Determine the (x, y) coordinate at the center of the cell enclosing the given text.  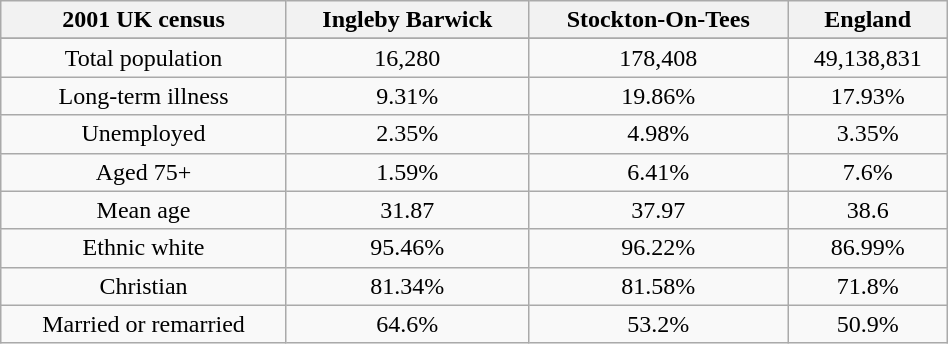
50.9% (868, 324)
71.8% (868, 286)
Total population (144, 58)
Unemployed (144, 134)
17.93% (868, 96)
53.2% (658, 324)
Married or remarried (144, 324)
31.87 (407, 210)
7.6% (868, 172)
2001 UK census (144, 20)
6.41% (658, 172)
81.34% (407, 286)
96.22% (658, 248)
81.58% (658, 286)
64.6% (407, 324)
Long-term illness (144, 96)
Mean age (144, 210)
9.31% (407, 96)
38.6 (868, 210)
49,138,831 (868, 58)
4.98% (658, 134)
Ethnic white (144, 248)
16,280 (407, 58)
Aged 75+ (144, 172)
2.35% (407, 134)
95.46% (407, 248)
3.35% (868, 134)
Ingleby Barwick (407, 20)
19.86% (658, 96)
Christian (144, 286)
1.59% (407, 172)
86.99% (868, 248)
37.97 (658, 210)
Stockton-On-Tees (658, 20)
178,408 (658, 58)
England (868, 20)
